Output the [X, Y] coordinate of the center of the cell containing the given text.  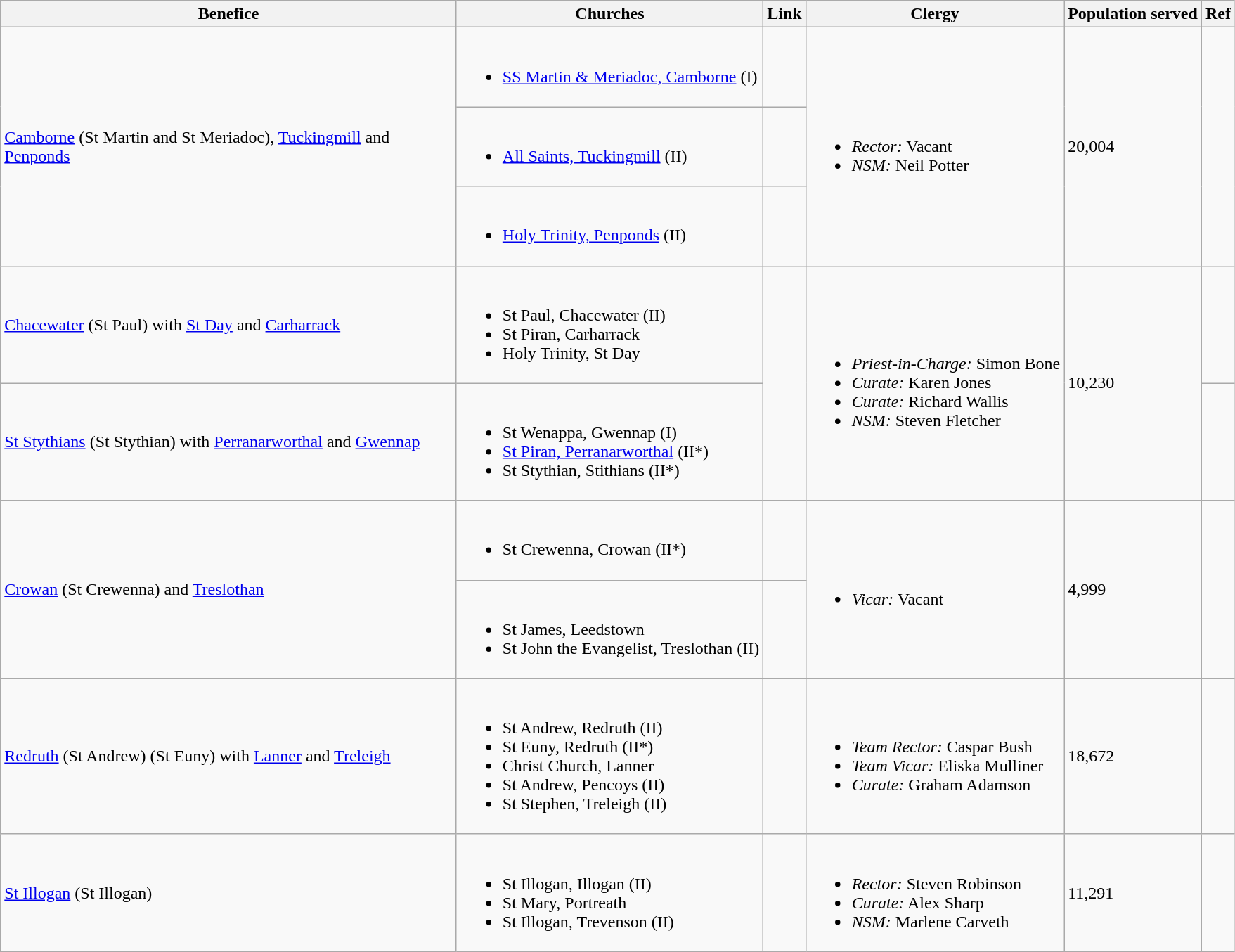
St Paul, Chacewater (II)St Piran, CarharrackHoly Trinity, St Day [609, 325]
Clergy [935, 14]
Rector: Steven RobinsonCurate: Alex SharpNSM: Marlene Carveth [935, 893]
10,230 [1133, 383]
St Illogan (St Illogan) [229, 893]
Benefice [229, 14]
Redruth (St Andrew) (St Euny) with Lanner and Treleigh [229, 757]
St Andrew, Redruth (II)St Euny, Redruth (II*)Christ Church, LannerSt Andrew, Pencoys (II)St Stephen, Treleigh (II) [609, 757]
Ref [1217, 14]
St Wenappa, Gwennap (I)St Piran, Perranarworthal (II*)St Stythian, Stithians (II*) [609, 442]
Churches [609, 14]
St Illogan, Illogan (II)St Mary, PortreathSt Illogan, Trevenson (II) [609, 893]
Camborne (St Martin and St Meriadoc), Tuckingmill and Penponds [229, 146]
St Crewenna, Crowan (II*) [609, 540]
18,672 [1133, 757]
Holy Trinity, Penponds (II) [609, 226]
St James, LeedstownSt John the Evangelist, Treslothan (II) [609, 629]
Rector: VacantNSM: Neil Potter [935, 146]
Link [784, 14]
11,291 [1133, 893]
Team Rector: Caspar BushTeam Vicar: Eliska MullinerCurate: Graham Adamson [935, 757]
Chacewater (St Paul) with St Day and Carharrack [229, 325]
SS Martin & Meriadoc, Camborne (I) [609, 67]
20,004 [1133, 146]
4,999 [1133, 589]
St Stythians (St Stythian) with Perranarworthal and Gwennap [229, 442]
Crowan (St Crewenna) and Treslothan [229, 589]
Population served [1133, 14]
Priest-in-Charge: Simon BoneCurate: Karen JonesCurate: Richard WallisNSM: Steven Fletcher [935, 383]
All Saints, Tuckingmill (II) [609, 146]
Vicar: Vacant [935, 589]
